Return the (x, y) coordinate for the center point of the cell that contains the specified text.  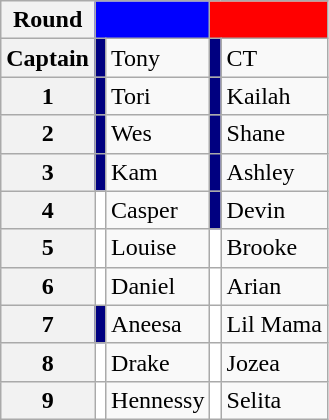
6 (48, 286)
Selita (274, 400)
9 (48, 400)
Round (48, 20)
Louise (158, 248)
Casper (158, 210)
Tori (158, 96)
3 (48, 172)
Aneesa (158, 324)
5 (48, 248)
Jozea (274, 362)
8 (48, 362)
Tony (158, 58)
Wes (158, 134)
Captain (48, 58)
Daniel (158, 286)
Devin (274, 210)
Kailah (274, 96)
4 (48, 210)
1 (48, 96)
2 (48, 134)
Drake (158, 362)
Hennessy (158, 400)
Brooke (274, 248)
Shane (274, 134)
7 (48, 324)
CT (274, 58)
Ashley (274, 172)
Arian (274, 286)
Lil Mama (274, 324)
Kam (158, 172)
